Return (x, y) of the center of cell containing provided text 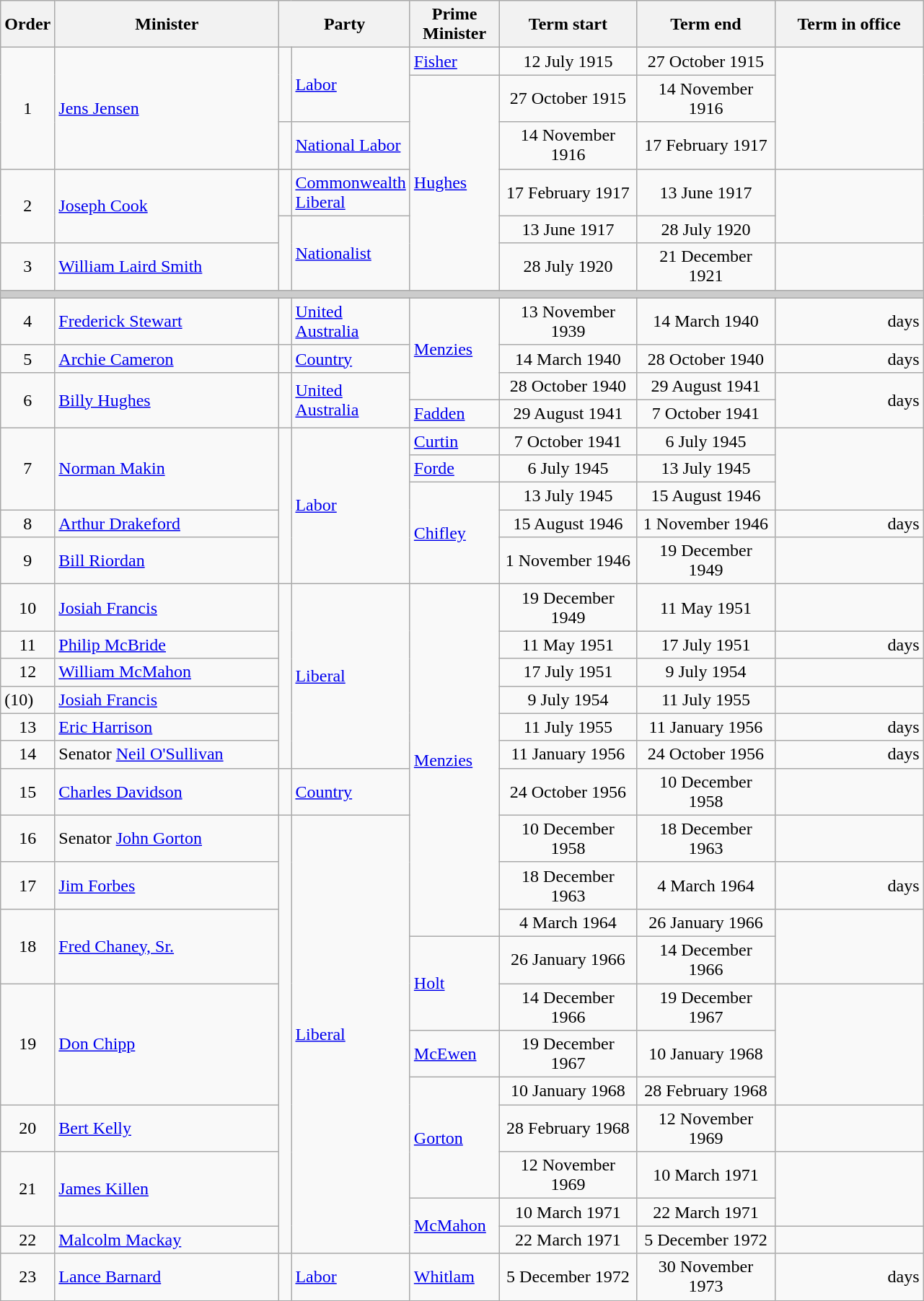
Eric Harrison (167, 727)
Joseph Cook (167, 206)
Gorton (454, 1138)
Philip McBride (167, 645)
Jim Forbes (167, 886)
Charles Davidson (167, 792)
Party (345, 25)
Fred Chaney, Sr. (167, 946)
CommonwealthLiberal (351, 192)
23 (27, 1276)
National Labor (351, 146)
10 (27, 607)
James Killen (167, 1188)
Prime Minister (454, 25)
21 December 1921 (705, 267)
11 (27, 645)
18 (27, 946)
Senator John Gorton (167, 838)
Arthur Drakeford (167, 524)
Nationalist (351, 252)
Term end (705, 25)
Jens Jensen (167, 108)
22 (27, 1240)
Order (27, 25)
7 (27, 468)
Fisher (454, 61)
Fadden (454, 413)
12 (27, 672)
Malcolm Mackay (167, 1240)
McMahon (454, 1226)
Don Chipp (167, 1044)
30 November 1973 (705, 1276)
(10) (27, 700)
Lance Barnard (167, 1276)
Frederick Stewart (167, 322)
Senator Neil O'Sullivan (167, 754)
Bert Kelly (167, 1128)
2 (27, 206)
Holt (454, 983)
1 (27, 108)
19 (27, 1044)
5 (27, 358)
13 (27, 727)
Whitlam (454, 1276)
9 (27, 561)
William Laird Smith (167, 267)
17 (27, 886)
Term in office (849, 25)
3 (27, 267)
Minister (167, 25)
15 (27, 792)
13 November 1939 (568, 322)
Archie Cameron (167, 358)
20 (27, 1128)
Billy Hughes (167, 400)
21 (27, 1188)
Norman Makin (167, 468)
16 (27, 838)
12 July 1915 (568, 61)
Term start (568, 25)
14 (27, 754)
6 (27, 400)
8 (27, 524)
Forde (454, 469)
4 (27, 322)
Curtin (454, 441)
William McMahon (167, 672)
Bill Riordan (167, 561)
McEwen (454, 1054)
Chifley (454, 534)
Hughes (454, 182)
